Find where the given text appears and provide that cell's center as [X, Y] coordinate. 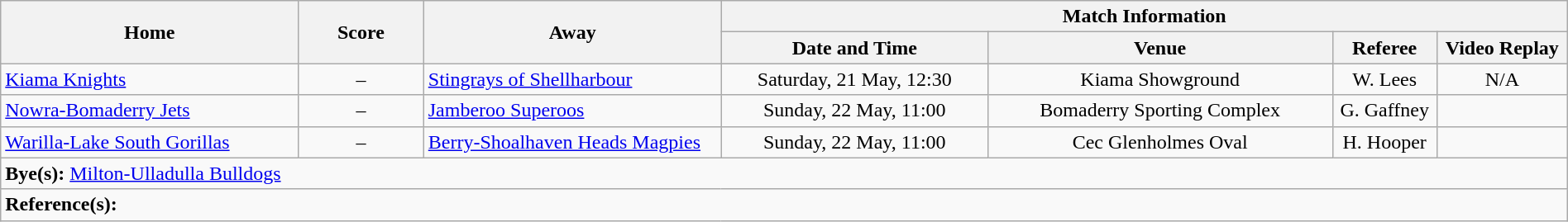
Reference(s): [784, 205]
Bye(s): Milton-Ulladulla Bulldogs [784, 173]
N/A [1502, 79]
Saturday, 21 May, 12:30 [854, 79]
Bomaderry Sporting Complex [1159, 111]
Stingrays of Shellharbour [572, 79]
Referee [1384, 48]
Kiama Knights [150, 79]
G. Gaffney [1384, 111]
Video Replay [1502, 48]
Score [361, 32]
Berry-Shoalhaven Heads Magpies [572, 142]
Home [150, 32]
Date and Time [854, 48]
Match Information [1145, 17]
Nowra-Bomaderry Jets [150, 111]
Away [572, 32]
W. Lees [1384, 79]
Warilla-Lake South Gorillas [150, 142]
Jamberoo Superoos [572, 111]
Cec Glenholmes Oval [1159, 142]
H. Hooper [1384, 142]
Venue [1159, 48]
Kiama Showground [1159, 79]
